Locate the cell with the specified text and output its [x, y] center coordinate. 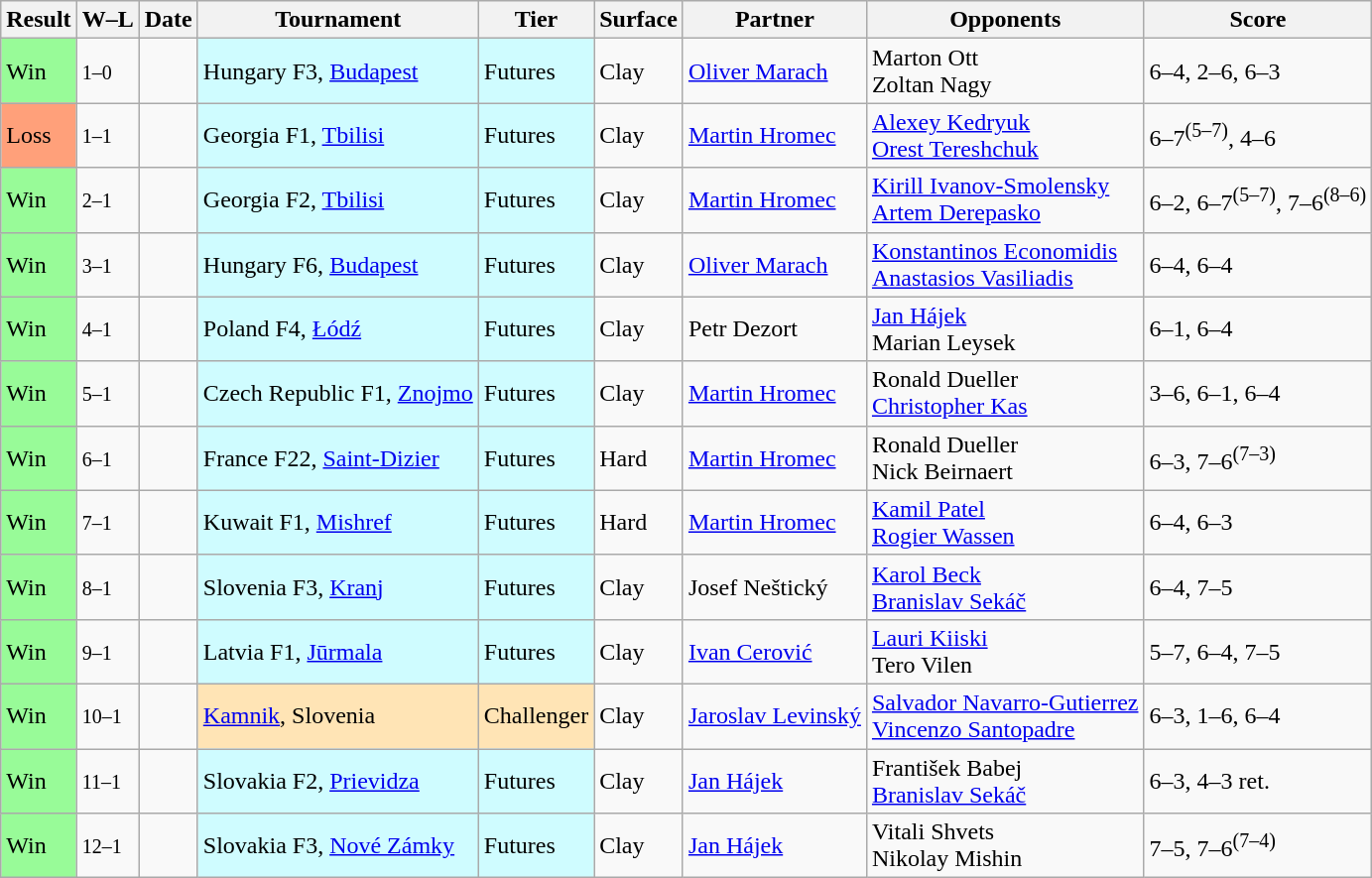
6–4, 6–4 [1258, 264]
Jaroslav Levinský [774, 716]
Marton Ott Zoltan Nagy [1005, 71]
Partner [774, 20]
6–3, 4–3 ret. [1258, 780]
6–1 [107, 458]
3–6, 6–1, 6–4 [1258, 393]
W–L [107, 20]
Date [169, 20]
František Babej Branislav Sekáč [1005, 780]
Slovakia F2, Prievidza [337, 780]
11–1 [107, 780]
Latvia F1, Jūrmala [337, 651]
Poland F4, Łódź [337, 329]
7–5, 7–6(7–4) [1258, 845]
5–7, 6–4, 7–5 [1258, 651]
Czech Republic F1, Znojmo [337, 393]
Kamil Patel Rogier Wassen [1005, 522]
Tournament [337, 20]
France F22, Saint-Dizier [337, 458]
6–4, 6–3 [1258, 522]
9–1 [107, 651]
Challenger [536, 716]
Vitali Shvets Nikolay Mishin [1005, 845]
Ivan Cerović [774, 651]
Slovakia F3, Nové Zámky [337, 845]
Ronald Dueller Christopher Kas [1005, 393]
Result [39, 20]
6–2, 6–7(5–7), 7–6(8–6) [1258, 200]
8–1 [107, 587]
Konstantinos Economidis Anastasios Vasiliadis [1005, 264]
6–4, 2–6, 6–3 [1258, 71]
Hungary F3, Budapest [337, 71]
1–1 [107, 135]
5–1 [107, 393]
2–1 [107, 200]
4–1 [107, 329]
12–1 [107, 845]
Jan Hájek Marian Leysek [1005, 329]
6–3, 7–6(7–3) [1258, 458]
3–1 [107, 264]
Petr Dezort [774, 329]
Opponents [1005, 20]
Salvador Navarro-Gutierrez Vincenzo Santopadre [1005, 716]
Georgia F1, Tbilisi [337, 135]
Kirill Ivanov-Smolensky Artem Derepasko [1005, 200]
1–0 [107, 71]
Karol Beck Branislav Sekáč [1005, 587]
Score [1258, 20]
Slovenia F3, Kranj [337, 587]
Lauri Kiiski Tero Vilen [1005, 651]
6–3, 1–6, 6–4 [1258, 716]
Surface [639, 20]
Kamnik, Slovenia [337, 716]
Hungary F6, Budapest [337, 264]
Ronald Dueller Nick Beirnaert [1005, 458]
Georgia F2, Tbilisi [337, 200]
Alexey Kedryuk Orest Tereshchuk [1005, 135]
6–4, 7–5 [1258, 587]
Tier [536, 20]
Loss [39, 135]
7–1 [107, 522]
Kuwait F1, Mishref [337, 522]
6–1, 6–4 [1258, 329]
10–1 [107, 716]
6–7(5–7), 4–6 [1258, 135]
Josef Neštický [774, 587]
